Extract the (X, Y) coordinate from the center of the cell holding the provided text.  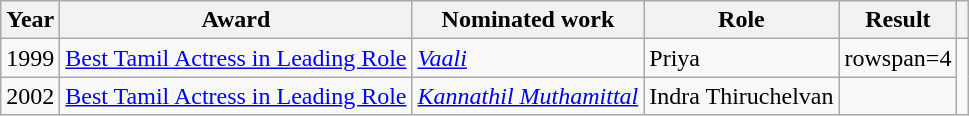
Priya (742, 58)
2002 (30, 96)
Result (898, 20)
Nominated work (528, 20)
Kannathil Muthamittal (528, 96)
Award (236, 20)
Indra Thiruchelvan (742, 96)
Role (742, 20)
Vaali (528, 58)
1999 (30, 58)
Year (30, 20)
rowspan=4 (898, 58)
